Determine the (X, Y) coordinate at the center of the cell enclosing the given text.  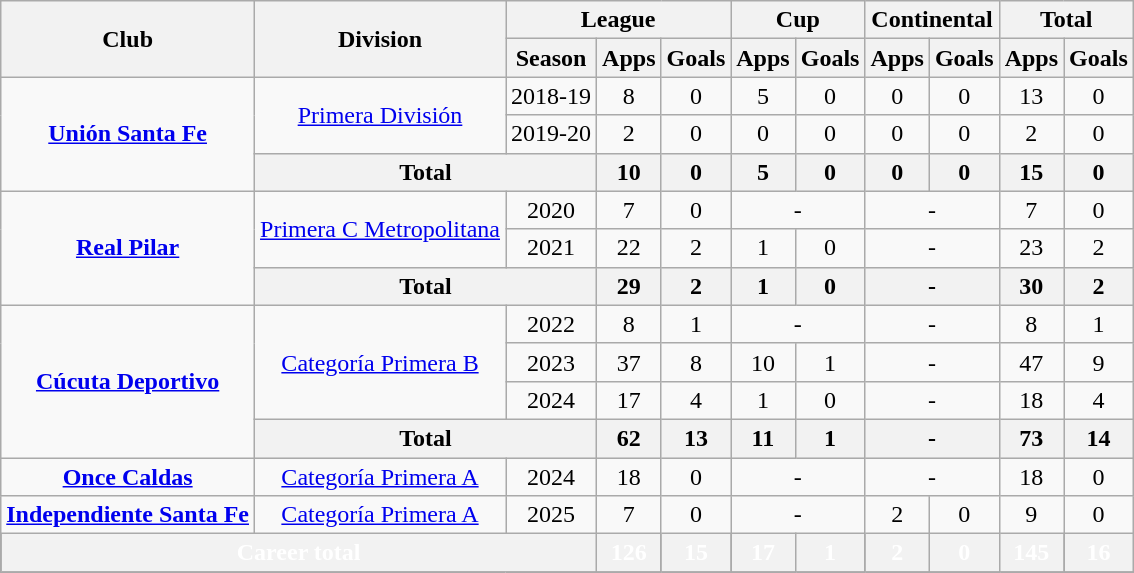
Primera C Metropolitana (380, 229)
2022 (552, 324)
30 (1031, 286)
62 (629, 438)
2018-19 (552, 96)
73 (1031, 438)
145 (1031, 553)
2020 (552, 210)
22 (629, 248)
Club (128, 39)
37 (629, 362)
23 (1031, 248)
Primera División (380, 115)
Continental (932, 20)
Cup (798, 20)
League (618, 20)
2019-20 (552, 134)
11 (763, 438)
Unión Santa Fe (128, 134)
Cúcuta Deportivo (128, 381)
16 (1099, 553)
47 (1031, 362)
2021 (552, 248)
29 (629, 286)
Career total (299, 553)
Real Pilar (128, 248)
14 (1099, 438)
126 (629, 553)
Independiente Santa Fe (128, 515)
2025 (552, 515)
Division (380, 39)
Season (552, 58)
Categoría Primera B (380, 362)
2023 (552, 362)
Once Caldas (128, 477)
